From the cell containing the given text, extract its center point as [X, Y] coordinate. 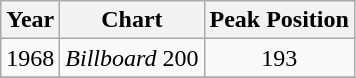
Chart [132, 20]
193 [279, 58]
Peak Position [279, 20]
Billboard 200 [132, 58]
1968 [30, 58]
Year [30, 20]
